From the cell containing the given text, extract its center point as [X, Y] coordinate. 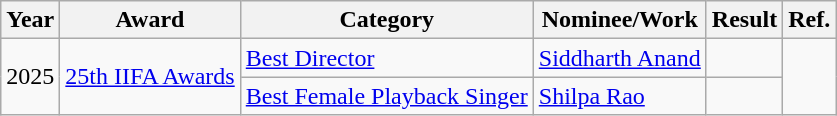
25th IIFA Awards [150, 77]
Year [30, 20]
Ref. [810, 20]
2025 [30, 77]
Category [386, 20]
Best Director [386, 58]
Result [744, 20]
Shilpa Rao [620, 96]
Nominee/Work [620, 20]
Best Female Playback Singer [386, 96]
Siddharth Anand [620, 58]
Award [150, 20]
